Scan for the cell matching the given text and deliver its [X, Y] coordinate at center. 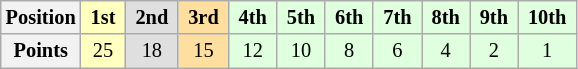
8 [349, 51]
Points [41, 51]
2 [494, 51]
7th [397, 17]
8th [446, 17]
12 [253, 51]
6th [349, 17]
25 [104, 51]
1 [547, 51]
15 [203, 51]
3rd [203, 17]
10th [547, 17]
18 [152, 51]
2nd [152, 17]
6 [397, 51]
4 [446, 51]
9th [494, 17]
4th [253, 17]
5th [301, 17]
1st [104, 17]
Position [41, 17]
10 [301, 51]
